Return [X, Y] of the center of cell containing provided text 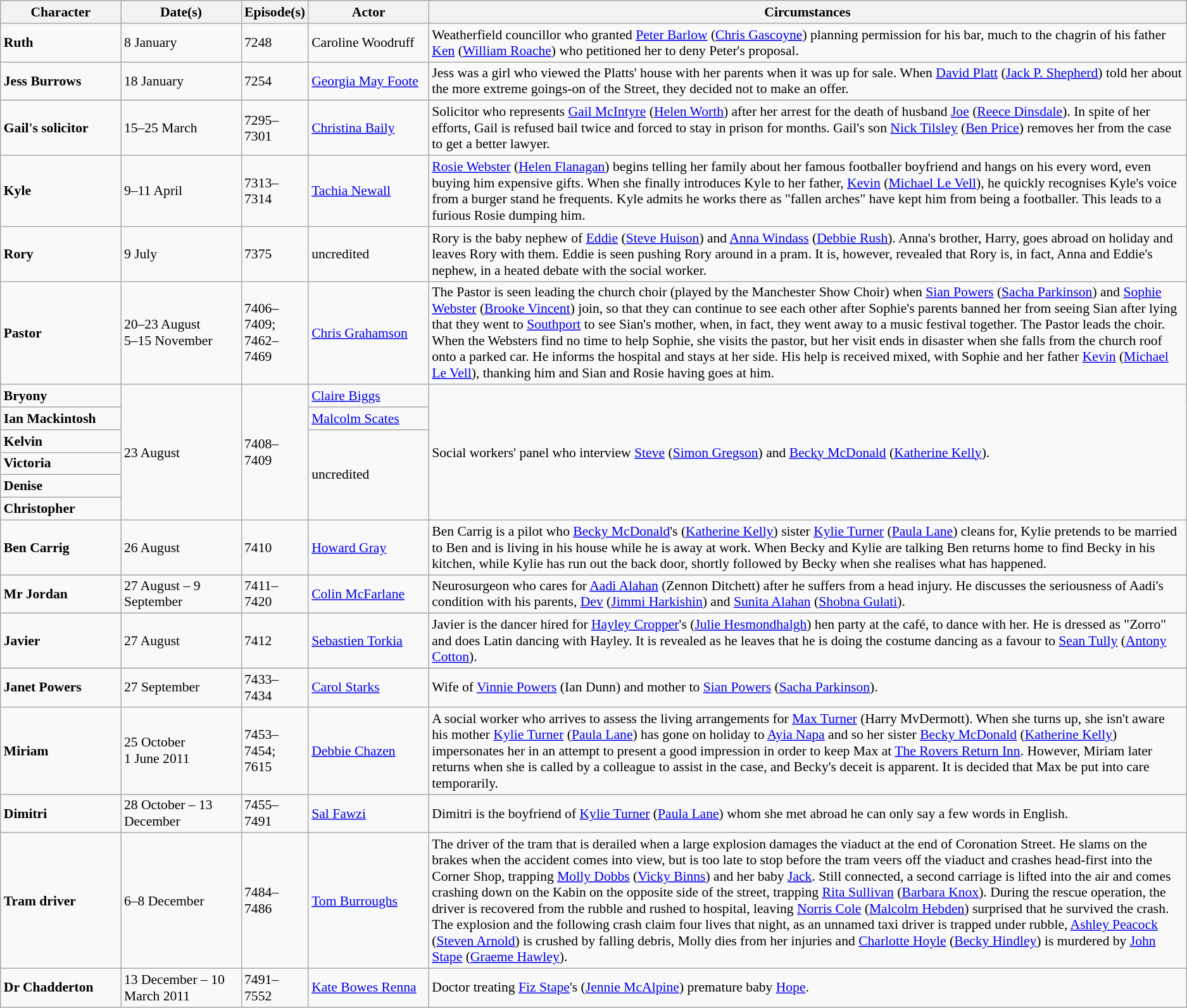
18 January [181, 81]
Tom Burroughs [368, 901]
27 September [181, 688]
Mr Jordan [61, 594]
Howard Gray [368, 547]
Doctor treating Fiz Stape's (Jennie McAlpine) premature baby Hope. [807, 988]
Dimitri [61, 813]
7375 [275, 255]
Carol Starks [368, 688]
7254 [275, 81]
25 October1 June 2011 [181, 751]
7410 [275, 547]
7484–7486 [275, 901]
Wife of Vinnie Powers (Ian Dunn) and mother to Sian Powers (Sacha Parkinson). [807, 688]
6–8 December [181, 901]
26 August [181, 547]
Miriam [61, 751]
Ben Carrig [61, 547]
Sebastien Torkia [368, 641]
7491–7552 [275, 988]
Kate Bowes Renna [368, 988]
Malcolm Scates [368, 419]
Christopher [61, 509]
Debbie Chazen [368, 751]
Sal Fawzi [368, 813]
Kyle [61, 191]
Actor [368, 12]
Colin McFarlane [368, 594]
Ian Mackintosh [61, 419]
7455–7491 [275, 813]
8 January [181, 43]
Ruth [61, 43]
7248 [275, 43]
Janet Powers [61, 688]
Chris Grahamson [368, 333]
23 August [181, 453]
7412 [275, 641]
Dr Chadderton [61, 988]
Dimitri is the boyfriend of Kylie Turner (Paula Lane) whom she met abroad he can only say a few words in English. [807, 813]
Kelvin [61, 441]
Bryony [61, 396]
28 October – 13 December [181, 813]
Christina Baily [368, 128]
9–11 April [181, 191]
Pastor [61, 333]
7295–7301 [275, 128]
Tram driver [61, 901]
Gail's solicitor [61, 128]
Jess Burrows [61, 81]
7406–7409; 7462–7469 [275, 333]
20–23 August5–15 November [181, 333]
Circumstances [807, 12]
13 December – 10 March 2011 [181, 988]
Rory [61, 255]
Georgia May Foote [368, 81]
Denise [61, 486]
7433–7434 [275, 688]
Episode(s) [275, 12]
15–25 March [181, 128]
7411–7420 [275, 594]
Character [61, 12]
Victoria [61, 463]
Javier [61, 641]
Tachia Newall [368, 191]
7313–7314 [275, 191]
Caroline Woodruff [368, 43]
27 August – 9 September [181, 594]
Social workers' panel who interview Steve (Simon Gregson) and Becky McDonald (Katherine Kelly). [807, 453]
9 July [181, 255]
7453–7454; 7615 [275, 751]
Claire Biggs [368, 396]
Date(s) [181, 12]
27 August [181, 641]
7408–7409 [275, 453]
